Pinpoint the cell where the given text exists, returning its [X, Y] midpoint coordinate. 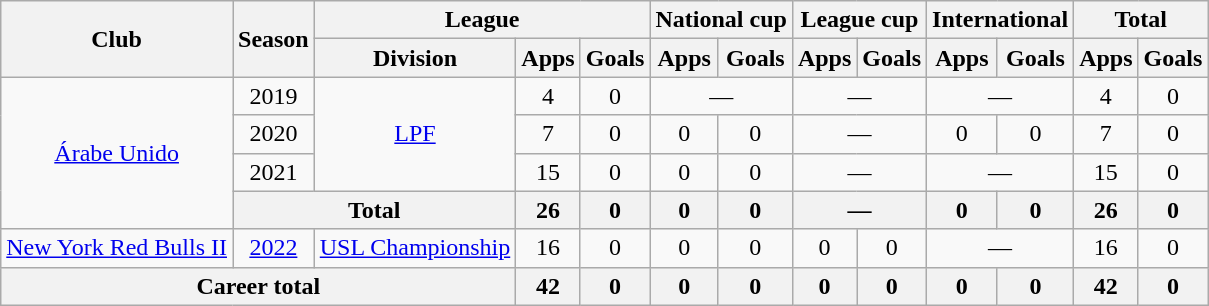
League cup [859, 20]
2022 [273, 248]
Career total [258, 286]
2021 [273, 172]
International [1000, 20]
Season [273, 39]
Division [415, 58]
League [482, 20]
Árabe Unido [117, 153]
New York Red Bulls II [117, 248]
USL Championship [415, 248]
LPF [415, 134]
National cup [721, 20]
Club [117, 39]
2020 [273, 134]
2019 [273, 96]
